Capture the cell that displays the provided text and extract its [x, y] central coordinate. 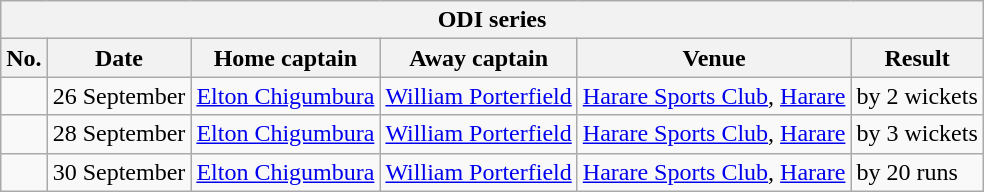
28 September [119, 134]
26 September [119, 96]
Date [119, 58]
Result [917, 58]
No. [24, 58]
Away captain [478, 58]
30 September [119, 172]
by 2 wickets [917, 96]
Home captain [286, 58]
ODI series [492, 20]
by 3 wickets [917, 134]
by 20 runs [917, 172]
Venue [714, 58]
